Output the [X, Y] coordinate of the center of the cell containing the given text.  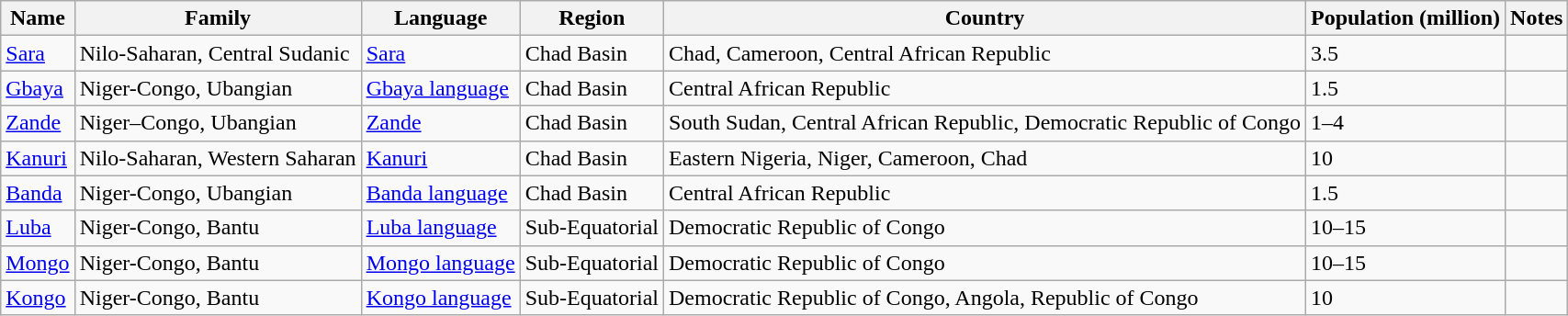
Banda language [441, 193]
Notes [1537, 18]
Chad, Cameroon, Central African Republic [985, 53]
Mongo [38, 263]
Population (million) [1405, 18]
Nilo-Saharan, Western Saharan [218, 158]
Eastern Nigeria, Niger, Cameroon, Chad [985, 158]
Mongo language [441, 263]
Gbaya [38, 88]
Democratic Republic of Congo, Angola, Republic of Congo [985, 298]
Country [985, 18]
Language [441, 18]
Banda [38, 193]
Name [38, 18]
1–4 [1405, 123]
3.5 [1405, 53]
Family [218, 18]
Luba language [441, 228]
Kongo language [441, 298]
Nilo-Saharan, Central Sudanic [218, 53]
Gbaya language [441, 88]
Region [592, 18]
Luba [38, 228]
Kongo [38, 298]
Niger–Congo, Ubangian [218, 123]
South Sudan, Central African Republic, Democratic Republic of Congo [985, 123]
